Locate the cell with the specified text and output its (x, y) center coordinate. 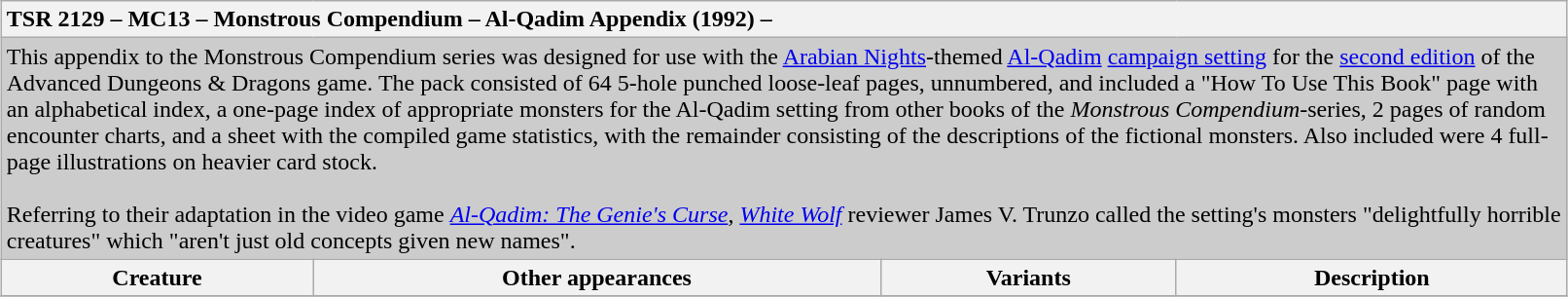
Variants (1028, 278)
TSR 2129 – MC13 – Monstrous Compendium – Al-Qadim Appendix (1992) – (784, 19)
Description (1372, 278)
Other appearances (597, 278)
Creature (158, 278)
